From the cell containing the given text, extract its center point as (x, y) coordinate. 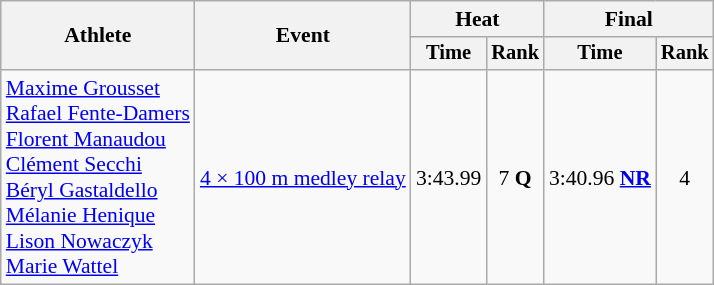
7 Q (515, 177)
Event (303, 36)
Heat (478, 19)
3:40.96 NR (600, 177)
4 (685, 177)
Maxime GroussetRafael Fente-DamersFlorent ManaudouClément SecchiBéryl GastaldelloMélanie HeniqueLison NowaczykMarie Wattel (98, 177)
Final (629, 19)
3:43.99 (448, 177)
4 × 100 m medley relay (303, 177)
Athlete (98, 36)
